Locate the cell with the specified text and output its [X, Y] center coordinate. 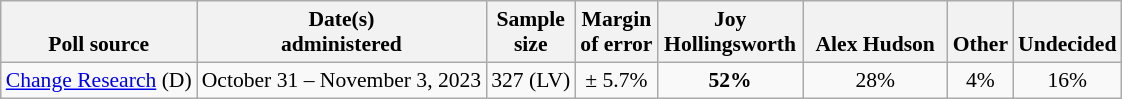
± 5.7% [616, 80]
Marginof error [616, 32]
Samplesize [530, 32]
Joy Hollingsworth [730, 32]
Date(s)administered [342, 32]
Poll source [99, 32]
16% [1067, 80]
Undecided [1067, 32]
October 31 – November 3, 2023 [342, 80]
28% [876, 80]
327 (LV) [530, 80]
4% [980, 80]
Change Research (D) [99, 80]
52% [730, 80]
Alex Hudson [876, 32]
Other [980, 32]
